Detect which cell encompasses the target text, then output its (X, Y) center coordinate. 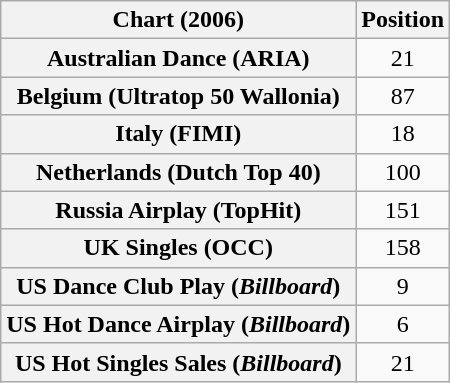
Belgium (Ultratop 50 Wallonia) (178, 96)
18 (403, 134)
Netherlands (Dutch Top 40) (178, 172)
158 (403, 248)
Position (403, 20)
US Hot Singles Sales (Billboard) (178, 362)
6 (403, 324)
87 (403, 96)
US Dance Club Play (Billboard) (178, 286)
151 (403, 210)
US Hot Dance Airplay (Billboard) (178, 324)
9 (403, 286)
100 (403, 172)
UK Singles (OCC) (178, 248)
Chart (2006) (178, 20)
Australian Dance (ARIA) (178, 58)
Russia Airplay (TopHit) (178, 210)
Italy (FIMI) (178, 134)
